From the cell containing the given text, extract its center point as [x, y] coordinate. 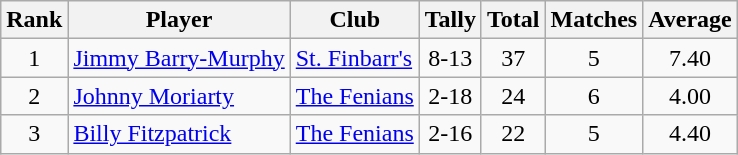
Total [513, 20]
Average [690, 20]
24 [513, 96]
3 [34, 134]
Billy Fitzpatrick [179, 134]
22 [513, 134]
4.00 [690, 96]
4.40 [690, 134]
6 [594, 96]
Jimmy Barry-Murphy [179, 58]
Club [354, 20]
2-16 [450, 134]
1 [34, 58]
Johnny Moriarty [179, 96]
Tally [450, 20]
8-13 [450, 58]
Player [179, 20]
37 [513, 58]
2 [34, 96]
Matches [594, 20]
Rank [34, 20]
St. Finbarr's [354, 58]
2-18 [450, 96]
7.40 [690, 58]
